Detect which cell encompasses the target text, then output its (X, Y) center coordinate. 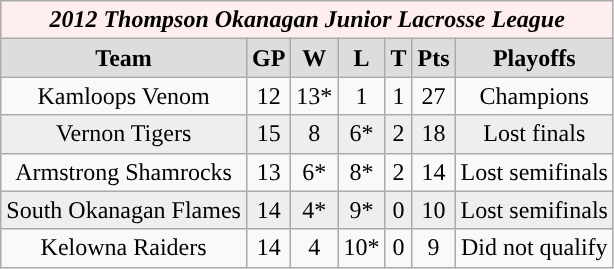
4 (314, 248)
Armstrong Shamrocks (124, 172)
9* (362, 210)
T (398, 58)
8* (362, 172)
9 (434, 248)
15 (268, 134)
L (362, 58)
Lost finals (534, 134)
Vernon Tigers (124, 134)
Playoffs (534, 58)
W (314, 58)
Pts (434, 58)
South Okanagan Flames (124, 210)
Did not qualify (534, 248)
GP (268, 58)
13* (314, 96)
2012 Thompson Okanagan Junior Lacrosse League (308, 20)
13 (268, 172)
10 (434, 210)
Champions (534, 96)
8 (314, 134)
Team (124, 58)
12 (268, 96)
Kelowna Raiders (124, 248)
Kamloops Venom (124, 96)
4* (314, 210)
18 (434, 134)
27 (434, 96)
10* (362, 248)
